Locate the cell with the specified text and output its (x, y) center coordinate. 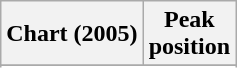
Peak position (189, 34)
Chart (2005) (72, 34)
